Determine the (x, y) coordinate at the center of the cell enclosing the given text.  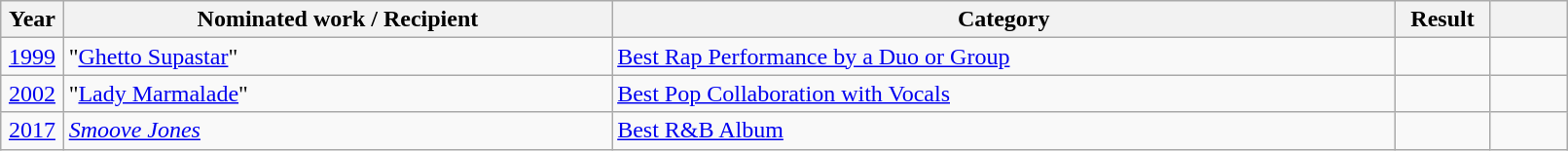
2017 (32, 131)
Category (1004, 19)
"Ghetto Supastar" (338, 57)
2002 (32, 94)
Year (32, 19)
Best R&B Album (1004, 131)
Smoove Jones (338, 131)
"Lady Marmalade" (338, 94)
Result (1442, 19)
Best Pop Collaboration with Vocals (1004, 94)
Nominated work / Recipient (338, 19)
1999 (32, 57)
Best Rap Performance by a Duo or Group (1004, 57)
